Scan for the cell matching the given text and deliver its [x, y] coordinate at center. 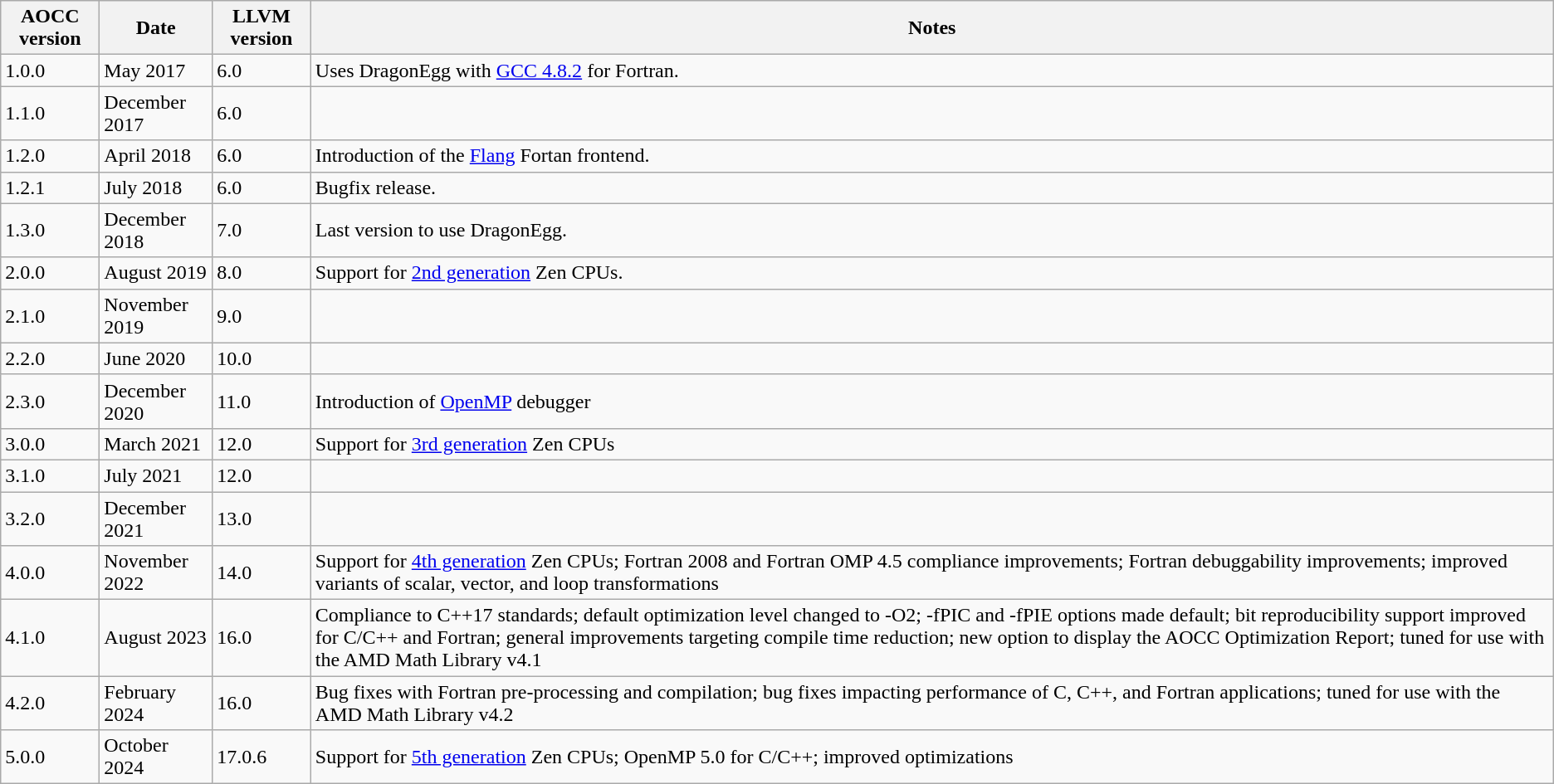
Introduction of OpenMP debugger [931, 402]
1.1.0 [50, 113]
April 2018 [156, 156]
LLVM version [262, 28]
2.0.0 [50, 273]
July 2021 [156, 475]
November 2019 [156, 315]
Support for 3rd generation Zen CPUs [931, 444]
7.0 [262, 231]
November 2022 [156, 572]
Support for 5th generation Zen CPUs; OpenMP 5.0 for C/C++; improved optimizations [931, 757]
Introduction of the Flang Fortan frontend. [931, 156]
4.2.0 [50, 704]
3.2.0 [50, 518]
9.0 [262, 315]
December 2017 [156, 113]
July 2018 [156, 187]
June 2020 [156, 358]
1.2.0 [50, 156]
December 2021 [156, 518]
Support for 2nd generation Zen CPUs. [931, 273]
10.0 [262, 358]
4.1.0 [50, 638]
17.0.6 [262, 757]
4.0.0 [50, 572]
13.0 [262, 518]
December 2018 [156, 231]
3.0.0 [50, 444]
Date [156, 28]
1.3.0 [50, 231]
8.0 [262, 273]
Uses DragonEgg with GCC 4.8.2 for Fortran. [931, 71]
5.0.0 [50, 757]
October 2024 [156, 757]
Notes [931, 28]
2.1.0 [50, 315]
1.2.1 [50, 187]
1.0.0 [50, 71]
Bugfix release. [931, 187]
August 2023 [156, 638]
August 2019 [156, 273]
March 2021 [156, 444]
December 2020 [156, 402]
Last version to use DragonEgg. [931, 231]
AOCC version [50, 28]
3.1.0 [50, 475]
11.0 [262, 402]
May 2017 [156, 71]
14.0 [262, 572]
2.2.0 [50, 358]
February 2024 [156, 704]
2.3.0 [50, 402]
